Search for the cell housing the specified text and yield its [X, Y] center coordinate. 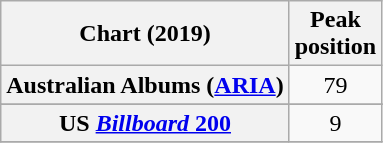
79 [335, 85]
Australian Albums (ARIA) [145, 85]
9 [335, 123]
Peakposition [335, 34]
US Billboard 200 [145, 123]
Chart (2019) [145, 34]
